Locate the cell with the specified text and output its (x, y) center coordinate. 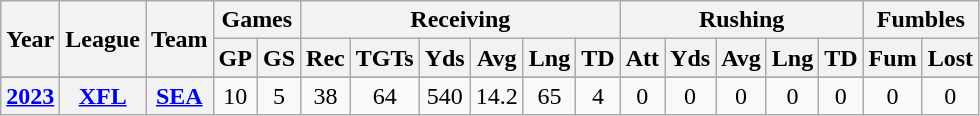
540 (444, 96)
TGTs (384, 58)
Receiving (461, 20)
65 (549, 96)
Rec (326, 58)
5 (278, 96)
14.2 (496, 96)
Team (180, 39)
GP (235, 58)
Fum (892, 58)
Lost (950, 58)
Year (30, 39)
2023 (30, 96)
64 (384, 96)
Fumbles (920, 20)
SEA (180, 96)
GS (278, 58)
Games (256, 20)
4 (598, 96)
Rushing (742, 20)
38 (326, 96)
Att (642, 58)
XFL (103, 96)
League (103, 39)
10 (235, 96)
